Locate the cell with the specified text and output its [x, y] center coordinate. 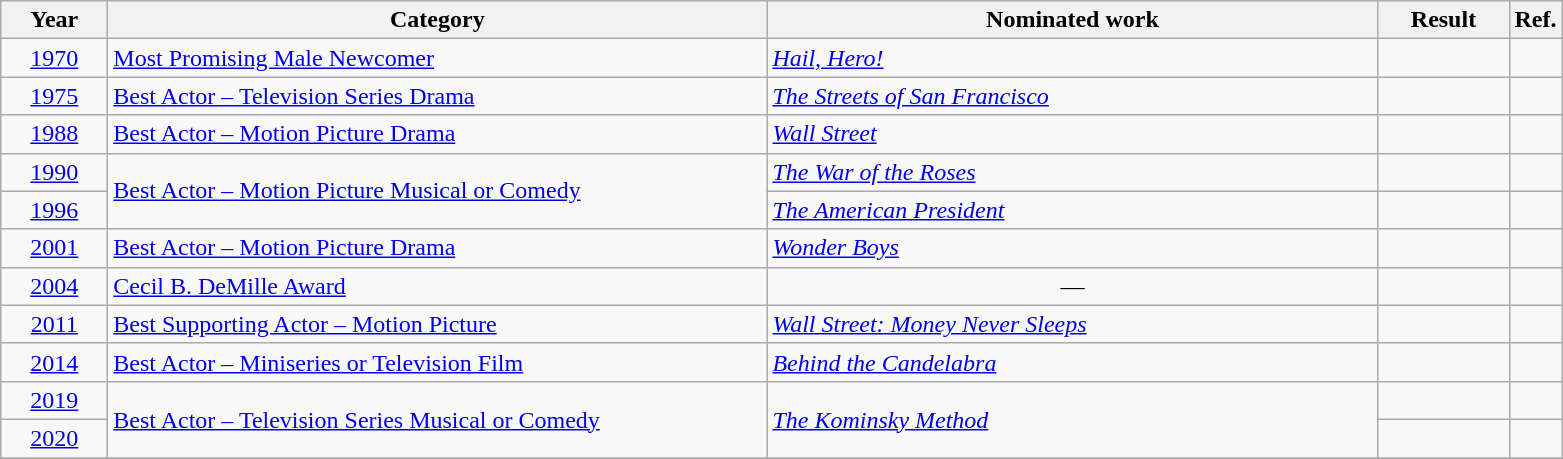
The American President [1072, 210]
Result [1444, 20]
Category [438, 20]
Wall Street: Money Never Sleeps [1072, 324]
— [1072, 286]
Nominated work [1072, 20]
2020 [54, 438]
1990 [54, 172]
The Kominsky Method [1072, 419]
1996 [54, 210]
2004 [54, 286]
Best Actor – Television Series Musical or Comedy [438, 419]
Best Supporting Actor – Motion Picture [438, 324]
The Streets of San Francisco [1072, 96]
Year [54, 20]
2014 [54, 362]
The War of the Roses [1072, 172]
Best Actor – Miniseries or Television Film [438, 362]
Hail, Hero! [1072, 58]
Best Actor – Television Series Drama [438, 96]
1970 [54, 58]
Most Promising Male Newcomer [438, 58]
1988 [54, 134]
2019 [54, 400]
Best Actor – Motion Picture Musical or Comedy [438, 191]
Behind the Candelabra [1072, 362]
Ref. [1536, 20]
Wall Street [1072, 134]
Cecil B. DeMille Award [438, 286]
Wonder Boys [1072, 248]
1975 [54, 96]
2011 [54, 324]
2001 [54, 248]
